Return the (X, Y) coordinate for the center point of the cell that contains the specified text.  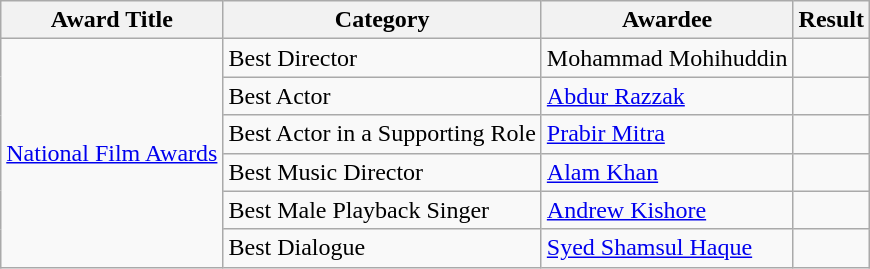
Prabir Mitra (667, 134)
Best Actor in a Supporting Role (382, 134)
Abdur Razzak (667, 96)
Alam Khan (667, 172)
Best Music Director (382, 172)
National Film Awards (112, 153)
Best Director (382, 58)
Mohammad Mohihuddin (667, 58)
Best Male Playback Singer (382, 210)
Syed Shamsul Haque (667, 248)
Category (382, 20)
Award Title (112, 20)
Result (831, 20)
Best Dialogue (382, 248)
Andrew Kishore (667, 210)
Awardee (667, 20)
Best Actor (382, 96)
